Return the [x, y] coordinate for the center point of the cell that contains the specified text.  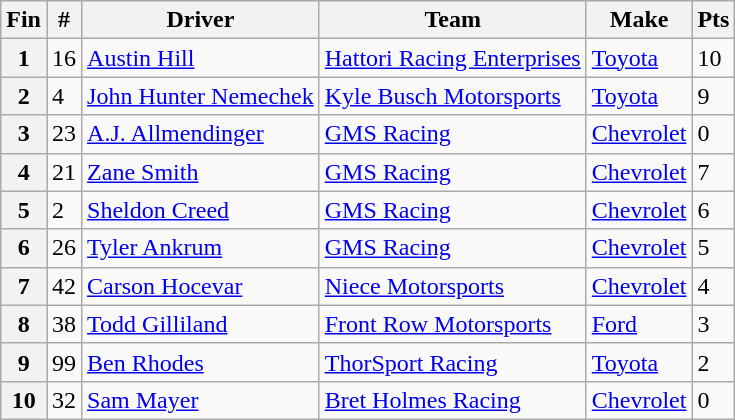
Austin Hill [201, 58]
Ben Rhodes [201, 362]
Niece Motorsports [452, 286]
32 [64, 400]
Kyle Busch Motorsports [452, 96]
Hattori Racing Enterprises [452, 58]
Ford [639, 324]
42 [64, 286]
Team [452, 20]
8 [24, 324]
Front Row Motorsports [452, 324]
ThorSport Racing [452, 362]
38 [64, 324]
Todd Gilliland [201, 324]
John Hunter Nemechek [201, 96]
26 [64, 248]
Driver [201, 20]
Fin [24, 20]
Make [639, 20]
Zane Smith [201, 172]
Sam Mayer [201, 400]
Tyler Ankrum [201, 248]
1 [24, 58]
Carson Hocevar [201, 286]
23 [64, 134]
16 [64, 58]
Pts [714, 20]
21 [64, 172]
# [64, 20]
Bret Holmes Racing [452, 400]
Sheldon Creed [201, 210]
99 [64, 362]
A.J. Allmendinger [201, 134]
